Determine the [X, Y] coordinate at the center of the cell enclosing the given text.  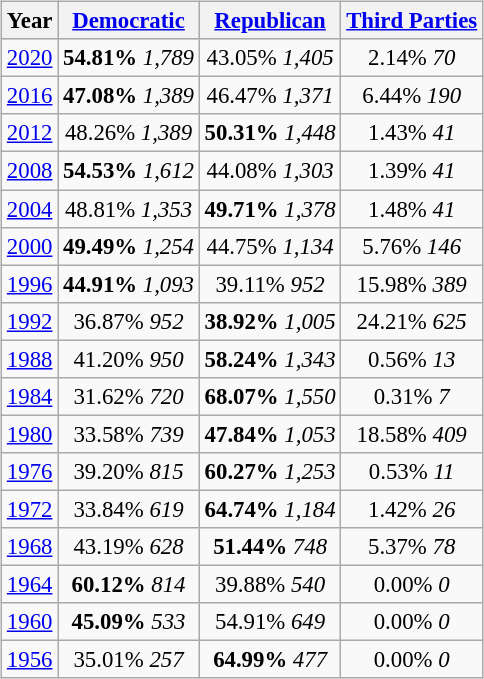
2.14% 70 [412, 58]
18.58% 409 [412, 434]
2016 [30, 96]
15.98% 389 [412, 284]
5.37% 78 [412, 547]
44.75% 1,134 [270, 246]
39.88% 540 [270, 584]
1.39% 41 [412, 171]
49.71% 1,378 [270, 209]
Third Parties [412, 21]
47.08% 1,389 [129, 96]
0.31% 7 [412, 396]
51.44% 748 [270, 547]
6.44% 190 [412, 96]
46.47% 1,371 [270, 96]
54.53% 1,612 [129, 171]
54.81% 1,789 [129, 58]
Year [30, 21]
1.43% 41 [412, 133]
44.08% 1,303 [270, 171]
33.84% 619 [129, 509]
2008 [30, 171]
41.20% 950 [129, 359]
1980 [30, 434]
1988 [30, 359]
1.48% 41 [412, 209]
64.74% 1,184 [270, 509]
43.19% 628 [129, 547]
38.92% 1,005 [270, 321]
50.31% 1,448 [270, 133]
36.87% 952 [129, 321]
35.01% 257 [129, 660]
64.99% 477 [270, 660]
1992 [30, 321]
68.07% 1,550 [270, 396]
1968 [30, 547]
1976 [30, 472]
5.76% 146 [412, 246]
39.20% 815 [129, 472]
39.11% 952 [270, 284]
24.21% 625 [412, 321]
54.91% 649 [270, 622]
1960 [30, 622]
45.09% 533 [129, 622]
Republican [270, 21]
44.91% 1,093 [129, 284]
0.53% 11 [412, 472]
43.05% 1,405 [270, 58]
1996 [30, 284]
33.58% 739 [129, 434]
2020 [30, 58]
1.42% 26 [412, 509]
1984 [30, 396]
58.24% 1,343 [270, 359]
31.62% 720 [129, 396]
48.26% 1,389 [129, 133]
2012 [30, 133]
0.56% 13 [412, 359]
60.27% 1,253 [270, 472]
49.49% 1,254 [129, 246]
1964 [30, 584]
48.81% 1,353 [129, 209]
1956 [30, 660]
Democratic [129, 21]
1972 [30, 509]
2000 [30, 246]
2004 [30, 209]
47.84% 1,053 [270, 434]
60.12% 814 [129, 584]
